Determine the [x, y] coordinate at the center of the cell enclosing the given text.  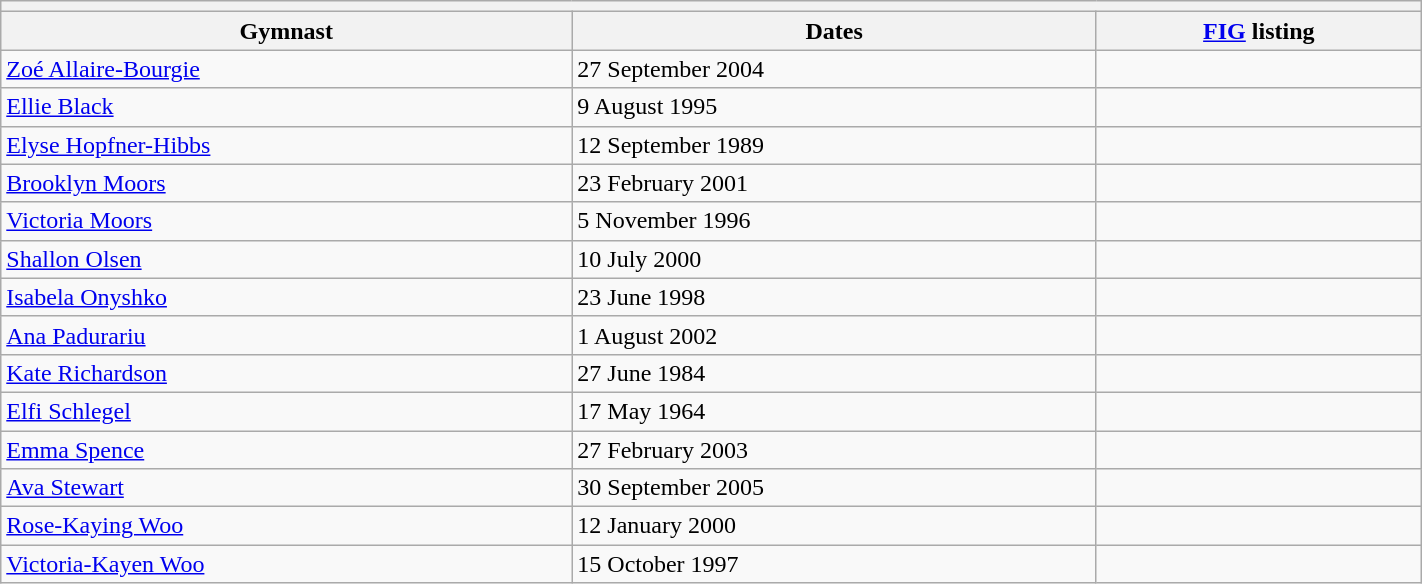
Shallon Olsen [286, 259]
30 September 2005 [834, 488]
17 May 1964 [834, 411]
Elyse Hopfner-Hibbs [286, 145]
Victoria Moors [286, 221]
10 July 2000 [834, 259]
23 June 1998 [834, 297]
Rose-Kaying Woo [286, 526]
Zoé Allaire-Bourgie [286, 69]
Dates [834, 31]
Victoria-Kayen Woo [286, 564]
Brooklyn Moors [286, 183]
27 February 2003 [834, 449]
Isabela Onyshko [286, 297]
FIG listing [1258, 31]
27 September 2004 [834, 69]
Gymnast [286, 31]
9 August 1995 [834, 107]
12 January 2000 [834, 526]
Emma Spence [286, 449]
5 November 1996 [834, 221]
Kate Richardson [286, 373]
Ava Stewart [286, 488]
Ana Padurariu [286, 335]
1 August 2002 [834, 335]
23 February 2001 [834, 183]
27 June 1984 [834, 373]
12 September 1989 [834, 145]
15 October 1997 [834, 564]
Elfi Schlegel [286, 411]
Ellie Black [286, 107]
